Return the [x, y] coordinate for the center point of the cell that contains the specified text.  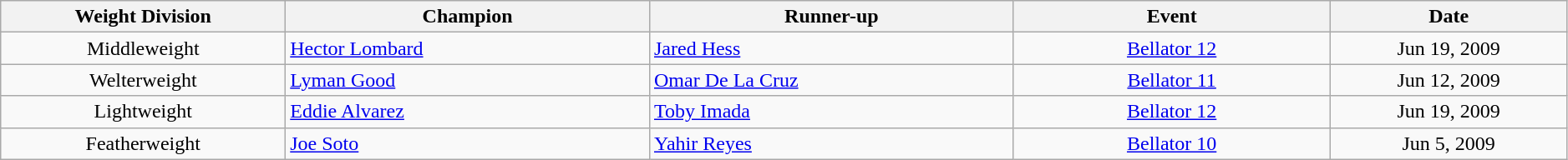
Runner-up [831, 17]
Eddie Alvarez [468, 112]
Toby Imada [831, 112]
Middleweight [144, 48]
Champion [468, 17]
Jun 12, 2009 [1449, 80]
Weight Division [144, 17]
Lightweight [144, 112]
Jared Hess [831, 48]
Lyman Good [468, 80]
Hector Lombard [468, 48]
Joe Soto [468, 143]
Event [1171, 17]
Jun 5, 2009 [1449, 143]
Featherweight [144, 143]
Welterweight [144, 80]
Bellator 11 [1171, 80]
Yahir Reyes [831, 143]
Bellator 10 [1171, 143]
Date [1449, 17]
Omar De La Cruz [831, 80]
